Capture the cell that displays the provided text and extract its (X, Y) central coordinate. 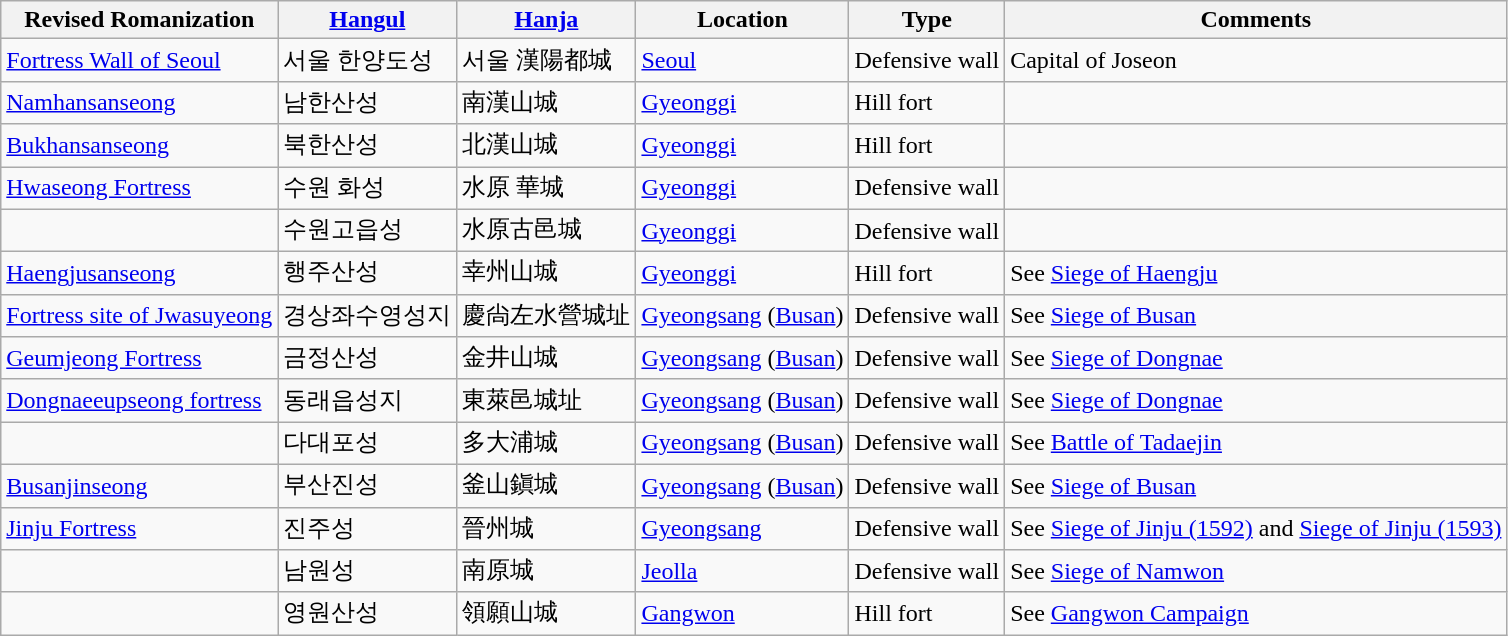
南漢山城 (546, 102)
서울 漢陽都城 (546, 60)
See Battle of Tadaejin (1256, 444)
東萊邑城址 (546, 400)
Geumjeong Fortress (140, 358)
慶尙左水營城址 (546, 316)
Jeolla (742, 572)
Comments (1256, 20)
Busanjinseong (140, 486)
幸州山城 (546, 274)
Revised Romanization (140, 20)
Hangul (368, 20)
동래읍성지 (368, 400)
Namhansanseong (140, 102)
See Siege of Haengju (1256, 274)
금정산성 (368, 358)
서울 한양도성 (368, 60)
See Gangwon Campaign (1256, 614)
행주산성 (368, 274)
북한산성 (368, 146)
Capital of Joseon (1256, 60)
北漢山城 (546, 146)
See Siege of Namwon (1256, 572)
南原城 (546, 572)
Hwaseong Fortress (140, 188)
Fortress site of Jwasuyeong (140, 316)
晉州城 (546, 528)
경상좌수영성지 (368, 316)
Hanja (546, 20)
Fortress Wall of Seoul (140, 60)
진주성 (368, 528)
Seoul (742, 60)
Jinju Fortress (140, 528)
Location (742, 20)
Haengjusanseong (140, 274)
Gyeongsang (742, 528)
Dongnaeeupseong fortress (140, 400)
부산진성 (368, 486)
Bukhansanseong (140, 146)
多大浦城 (546, 444)
다대포성 (368, 444)
水原 華城 (546, 188)
영원산성 (368, 614)
수원 화성 (368, 188)
領願山城 (546, 614)
남한산성 (368, 102)
수원고읍성 (368, 230)
Type (927, 20)
釜山鎭城 (546, 486)
金井山城 (546, 358)
남원성 (368, 572)
Gangwon (742, 614)
See Siege of Jinju (1592) and Siege of Jinju (1593) (1256, 528)
水原古邑城 (546, 230)
